Search for the cell housing the specified text and yield its [X, Y] center coordinate. 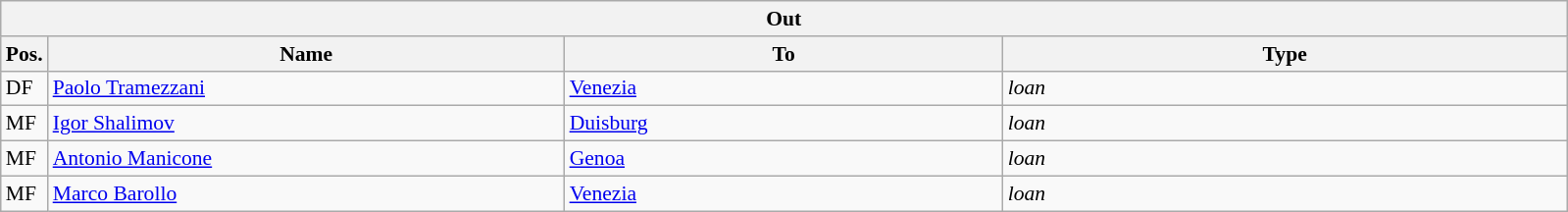
Pos. [25, 54]
Igor Shalimov [306, 124]
Type [1285, 54]
Genoa [784, 159]
Marco Barollo [306, 193]
Antonio Manicone [306, 159]
Duisburg [784, 124]
Name [306, 54]
DF [25, 88]
To [784, 54]
Out [784, 19]
Paolo Tramezzani [306, 88]
